Detect which cell encompasses the target text, then output its [x, y] center coordinate. 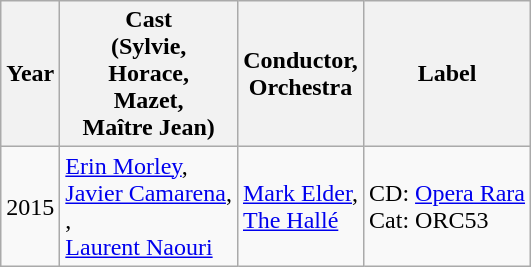
CD: Opera RaraCat: ORC53 [448, 206]
Erin Morley,Javier Camarena,,Laurent Naouri [149, 206]
Mark Elder,The Hallé [300, 206]
Label [448, 74]
Cast(Sylvie,Horace,Mazet,Maître Jean) [149, 74]
2015 [30, 206]
Conductor,Orchestra [300, 74]
Year [30, 74]
